Extract the [x, y] coordinate from the center of the cell holding the provided text.  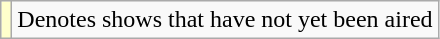
Denotes shows that have not yet been aired [225, 20]
